Determine the [X, Y] coordinate at the center of the cell enclosing the given text.  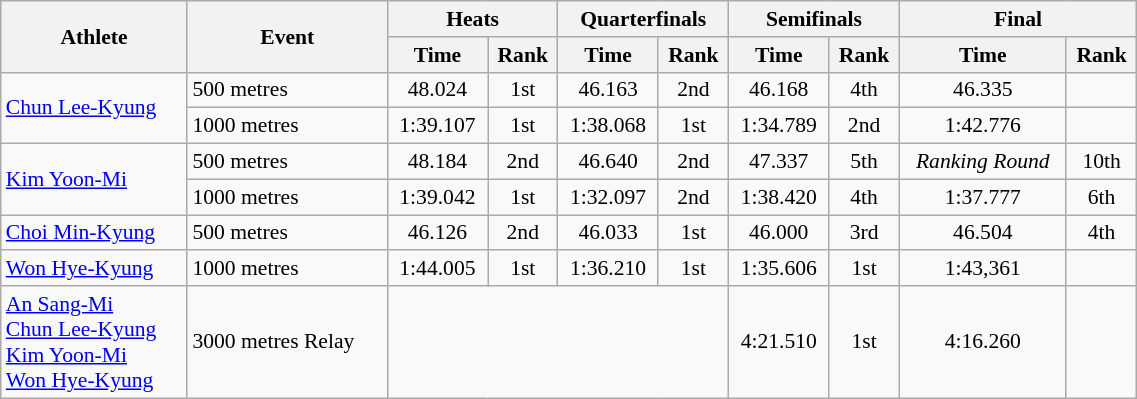
47.337 [779, 162]
Athlete [94, 36]
1:34.789 [779, 126]
46.033 [608, 233]
Choi Min-Kyung [94, 233]
3000 metres Relay [287, 342]
Final [1018, 19]
Event [287, 36]
1:38.420 [779, 197]
1:37.777 [982, 197]
4:16.260 [982, 342]
Ranking Round [982, 162]
46.168 [779, 90]
Semifinals [814, 19]
48.024 [437, 90]
46.504 [982, 233]
1:38.068 [608, 126]
48.184 [437, 162]
3rd [864, 233]
Chun Lee-Kyung [94, 108]
Kim Yoon-Mi [94, 180]
Heats [472, 19]
46.126 [437, 233]
46.640 [608, 162]
46.335 [982, 90]
Quarterfinals [644, 19]
1:39.107 [437, 126]
46.163 [608, 90]
6th [1101, 197]
1:32.097 [608, 197]
1:35.606 [779, 269]
1:36.210 [608, 269]
1:43,361 [982, 269]
4:21.510 [779, 342]
5th [864, 162]
An Sang-Mi Chun Lee-Kyung Kim Yoon-Mi Won Hye-Kyung [94, 342]
1:44.005 [437, 269]
1:42.776 [982, 126]
10th [1101, 162]
46.000 [779, 233]
1:39.042 [437, 197]
Won Hye-Kyung [94, 269]
